From the cell containing the given text, extract its center point as [x, y] coordinate. 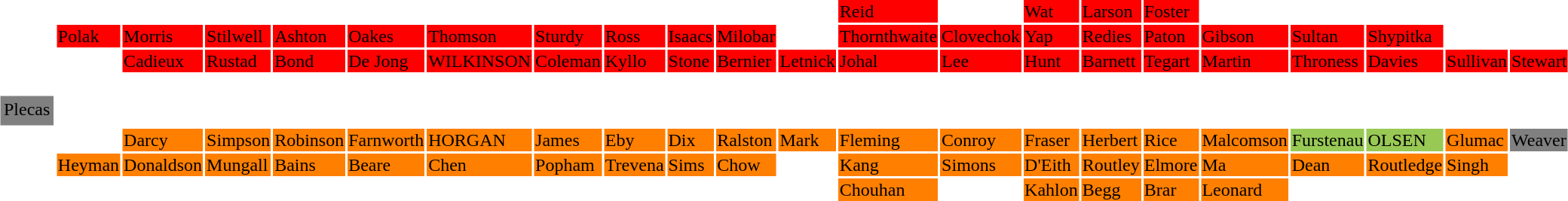
HORGAN [479, 140]
D'Eith [1052, 165]
Heyman [88, 165]
Stewart [1539, 61]
Ashton [309, 36]
Eby [635, 140]
Darcy [163, 140]
Stilwell [238, 36]
Davies [1405, 61]
Beare [386, 165]
Wat [1052, 11]
Fleming [888, 140]
Sultan [1328, 36]
Bernier [746, 61]
Gibson [1245, 36]
Mark [807, 140]
Paton [1171, 36]
Kahlon [1052, 190]
James [568, 140]
Ross [635, 36]
Donaldson [163, 165]
Brar [1171, 190]
Redies [1111, 36]
Isaacs [691, 36]
Simons [982, 165]
Weaver [1539, 140]
Bains [309, 165]
Simpson [238, 140]
Herbert [1111, 140]
Lee [982, 61]
Tegart [1171, 61]
Ma [1245, 165]
Chen [479, 165]
WILKINSON [479, 61]
Dean [1328, 165]
Leonard [1245, 190]
Polak [88, 36]
Sturdy [568, 36]
Barnett [1111, 61]
Morris [163, 36]
Clovechok [982, 36]
Ralston [746, 140]
Letnick [807, 61]
Mungall [238, 165]
Kyllo [635, 61]
De Jong [386, 61]
Popham [568, 165]
Chouhan [888, 190]
Yap [1052, 36]
Martin [1245, 61]
Stone [691, 61]
Dix [691, 140]
Furstenau [1328, 140]
Rustad [238, 61]
Routley [1111, 165]
Routledge [1405, 165]
Reid [888, 11]
Shypitka [1405, 36]
OLSEN [1405, 140]
Thornthwaite [888, 36]
Throness [1328, 61]
Plecas [27, 109]
Trevena [635, 165]
Cadieux [163, 61]
Elmore [1171, 165]
Sims [691, 165]
Rice [1171, 140]
Milobar [746, 36]
Johal [888, 61]
Coleman [568, 61]
Larson [1111, 11]
Begg [1111, 190]
Glumac [1478, 140]
Bond [309, 61]
Fraser [1052, 140]
Conroy [982, 140]
Malcomson [1245, 140]
Singh [1478, 165]
Sullivan [1478, 61]
Hunt [1052, 61]
Oakes [386, 36]
Thomson [479, 36]
Chow [746, 165]
Kang [888, 165]
Foster [1171, 11]
Farnworth [386, 140]
Robinson [309, 140]
